Identify which cell holds the provided text, then report its (x, y) central coordinate. 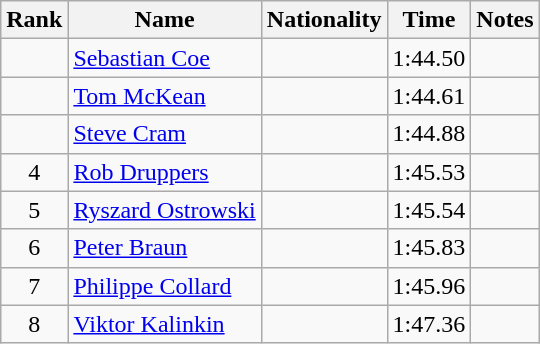
1:44.88 (429, 134)
6 (34, 248)
1:45.53 (429, 172)
Viktor Kalinkin (164, 324)
4 (34, 172)
1:44.50 (429, 58)
1:47.36 (429, 324)
Ryszard Ostrowski (164, 210)
Sebastian Coe (164, 58)
1:45.83 (429, 248)
Tom McKean (164, 96)
Time (429, 20)
5 (34, 210)
1:45.96 (429, 286)
Peter Braun (164, 248)
Name (164, 20)
Rank (34, 20)
1:44.61 (429, 96)
Notes (505, 20)
8 (34, 324)
Steve Cram (164, 134)
Rob Druppers (164, 172)
Philippe Collard (164, 286)
7 (34, 286)
Nationality (324, 20)
1:45.54 (429, 210)
